Search for the cell housing the specified text and yield its [x, y] center coordinate. 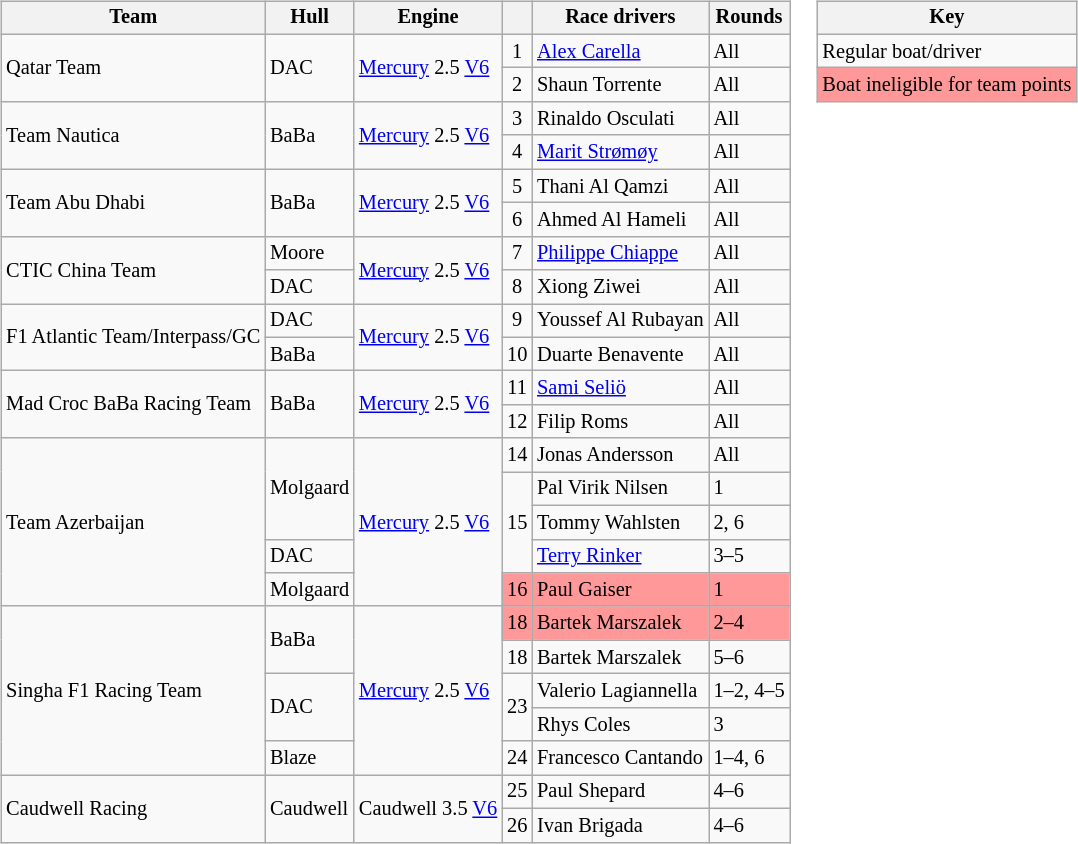
Rounds [750, 18]
12 [517, 422]
24 [517, 758]
Regular boat/driver [946, 51]
Terry Rinker [620, 556]
6 [517, 220]
2–4 [750, 623]
Rhys Coles [620, 724]
Sami Seliö [620, 388]
Moore [310, 253]
Ivan Brigada [620, 825]
Thani Al Qamzi [620, 186]
Pal Virik Nilsen [620, 489]
Qatar Team [133, 68]
Caudwell 3.5 V6 [428, 808]
Singha F1 Racing Team [133, 690]
2 [517, 85]
Valerio Lagiannella [620, 691]
Blaze [310, 758]
5–6 [750, 657]
Xiong Ziwei [620, 287]
4 [517, 152]
Paul Shepard [620, 792]
Team Azerbaijan [133, 522]
1–4, 6 [750, 758]
Youssef Al Rubayan [620, 321]
8 [517, 287]
Team [133, 18]
7 [517, 253]
CTIC China Team [133, 270]
Caudwell [310, 808]
Race drivers [620, 18]
23 [517, 708]
10 [517, 354]
1–2, 4–5 [750, 691]
Alex Carella [620, 51]
Francesco Cantando [620, 758]
3–5 [750, 556]
Mad Croc BaBa Racing Team [133, 404]
Shaun Torrente [620, 85]
Caudwell Racing [133, 808]
11 [517, 388]
Marit Strømøy [620, 152]
Paul Gaiser [620, 590]
Rinaldo Osculati [620, 119]
Tommy Wahlsten [620, 522]
Hull [310, 18]
15 [517, 522]
Philippe Chiappe [620, 253]
26 [517, 825]
Ahmed Al Hameli [620, 220]
9 [517, 321]
Engine [428, 18]
Team Abu Dhabi [133, 202]
Jonas Andersson [620, 455]
F1 Atlantic Team/Interpass/GC [133, 338]
16 [517, 590]
Team Nautica [133, 136]
2, 6 [750, 522]
Filip Roms [620, 422]
Duarte Benavente [620, 354]
25 [517, 792]
Key [946, 18]
Boat ineligible for team points [946, 85]
5 [517, 186]
14 [517, 455]
